Pinpoint the cell where the given text exists, returning its (X, Y) midpoint coordinate. 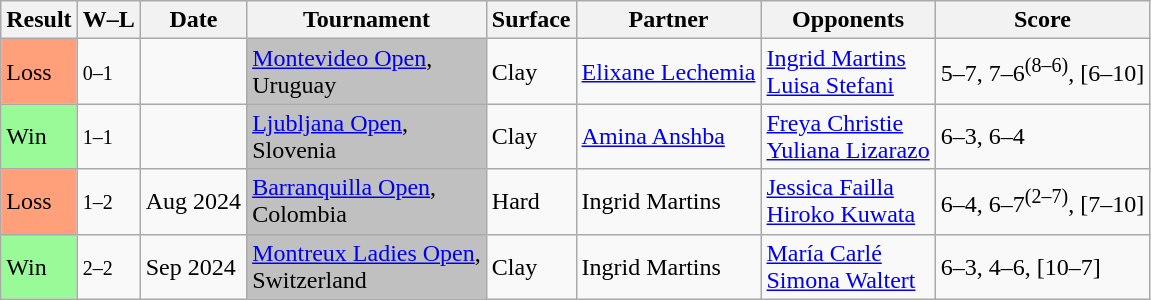
6–3, 4–6, [10–7] (1042, 266)
Ljubljana Open, Slovenia (367, 136)
Surface (531, 20)
Result (39, 20)
W–L (108, 20)
6–4, 6–7(2–7), [7–10] (1042, 202)
Elixane Lechemia (668, 72)
0–1 (108, 72)
María Carlé Simona Waltert (848, 266)
Opponents (848, 20)
Sep 2024 (193, 266)
Ingrid Martins Luisa Stefani (848, 72)
Aug 2024 (193, 202)
Freya Christie Yuliana Lizarazo (848, 136)
Date (193, 20)
1–1 (108, 136)
2–2 (108, 266)
1–2 (108, 202)
5–7, 7–6(8–6), [6–10] (1042, 72)
Barranquilla Open, Colombia (367, 202)
Montreux Ladies Open, Switzerland (367, 266)
Score (1042, 20)
Hard (531, 202)
Amina Anshba (668, 136)
Montevideo Open, Uruguay (367, 72)
Tournament (367, 20)
Jessica Failla Hiroko Kuwata (848, 202)
Partner (668, 20)
6–3, 6–4 (1042, 136)
